From the cell containing the given text, extract its center point as [x, y] coordinate. 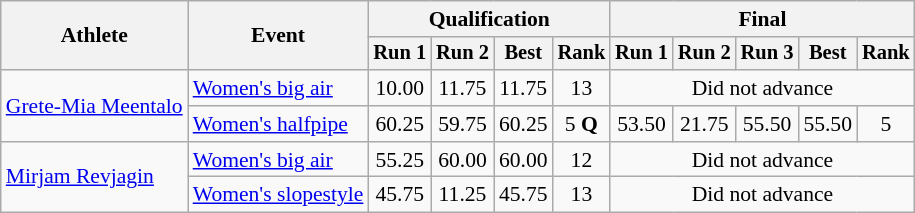
11.25 [462, 195]
Qualification [489, 19]
12 [582, 160]
53.50 [642, 124]
Mirjam Revjagin [94, 178]
Run 3 [768, 54]
Grete-Mia Meentalo [94, 106]
Women's slopestyle [278, 195]
21.75 [704, 124]
5 Q [582, 124]
59.75 [462, 124]
Women's halfpipe [278, 124]
5 [886, 124]
55.25 [400, 160]
Final [762, 19]
Event [278, 36]
Athlete [94, 36]
10.00 [400, 88]
